Return (X, Y) of the center of cell containing provided text 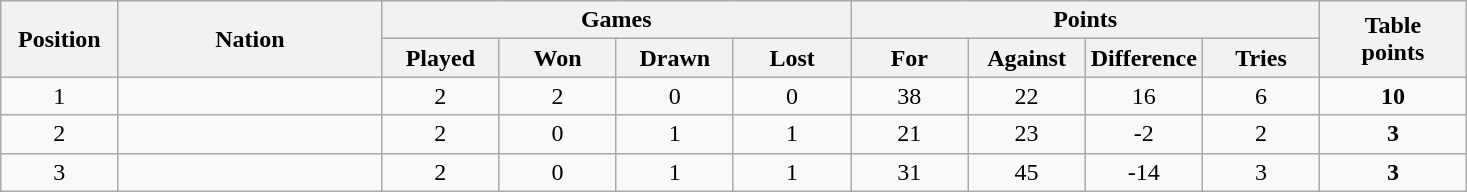
22 (1026, 96)
Games (616, 20)
Drawn (674, 58)
6 (1260, 96)
Nation (250, 39)
38 (910, 96)
Tries (1260, 58)
21 (910, 134)
-14 (1144, 172)
Won (558, 58)
-2 (1144, 134)
For (910, 58)
Tablepoints (1394, 39)
10 (1394, 96)
45 (1026, 172)
Played (440, 58)
Position (60, 39)
31 (910, 172)
Points (1086, 20)
16 (1144, 96)
23 (1026, 134)
Difference (1144, 58)
Against (1026, 58)
Lost (792, 58)
